Provide the [X, Y] coordinate of the cell's center where the given text is located.  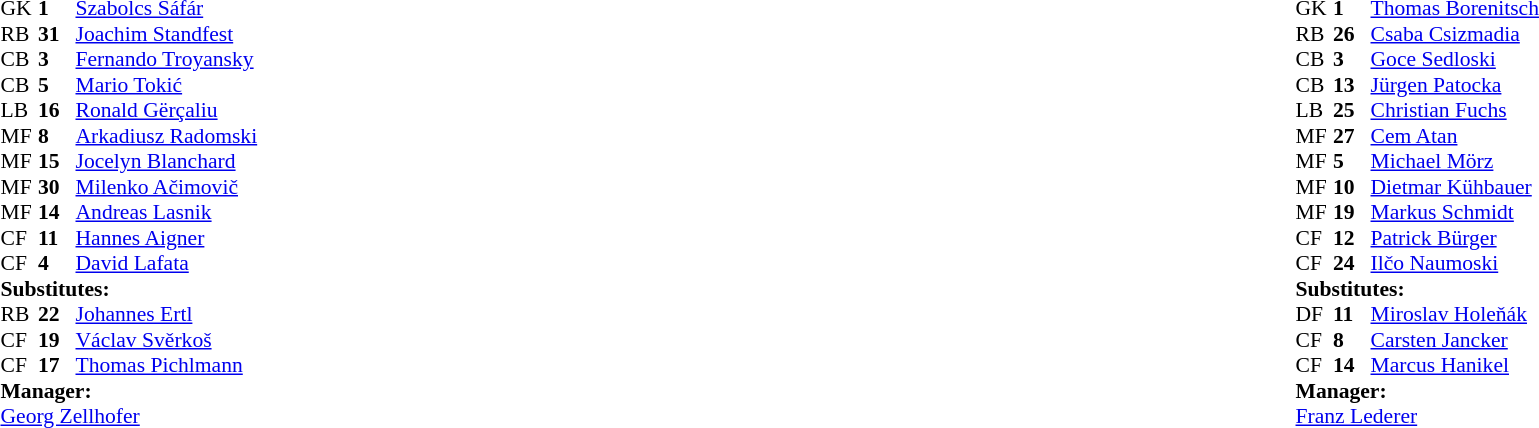
26 [1352, 34]
Marcus Hanikel [1455, 365]
Ronald Gërçaliu [167, 111]
Jürgen Patocka [1455, 85]
David Lafata [167, 263]
17 [57, 365]
Miroslav Holeňák [1455, 315]
Joachim Standfest [167, 34]
4 [57, 263]
Christian Fuchs [1455, 111]
16 [57, 111]
13 [1352, 85]
Thomas Pichlmann [167, 365]
24 [1352, 263]
Ilčo Naumoski [1455, 263]
Michael Mörz [1455, 161]
Patrick Bürger [1455, 238]
25 [1352, 111]
Arkadiusz Radomski [167, 136]
Mario Tokić [167, 85]
27 [1352, 136]
31 [57, 34]
12 [1352, 238]
DF [1315, 315]
30 [57, 187]
Jocelyn Blanchard [167, 161]
Carsten Jancker [1455, 340]
15 [57, 161]
Csaba Csizmadia [1455, 34]
Andreas Lasnik [167, 213]
22 [57, 315]
Markus Schmidt [1455, 213]
Milenko Ačimovič [167, 187]
Dietmar Kühbauer [1455, 187]
10 [1352, 187]
Cem Atan [1455, 136]
Fernando Troyansky [167, 59]
Václav Svěrkoš [167, 340]
Johannes Ertl [167, 315]
Goce Sedloski [1455, 59]
Hannes Aigner [167, 238]
